Scan for the cell matching the given text and deliver its (X, Y) coordinate at center. 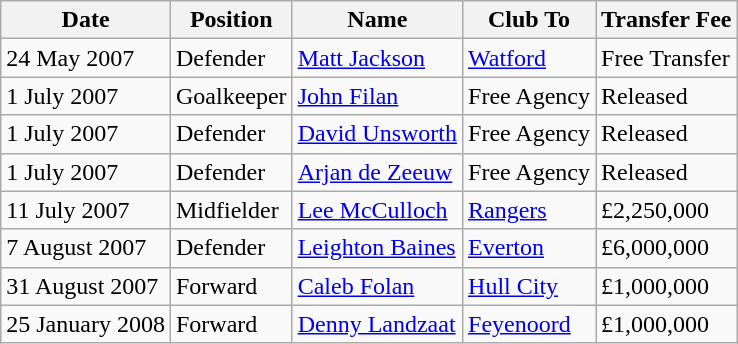
Free Transfer (666, 58)
Name (377, 20)
Hull City (530, 286)
Watford (530, 58)
£2,250,000 (666, 210)
31 August 2007 (86, 286)
Everton (530, 248)
Position (231, 20)
Denny Landzaat (377, 324)
Feyenoord (530, 324)
Midfielder (231, 210)
Date (86, 20)
David Unsworth (377, 134)
Transfer Fee (666, 20)
Lee McCulloch (377, 210)
25 January 2008 (86, 324)
Club To (530, 20)
Rangers (530, 210)
Goalkeeper (231, 96)
Matt Jackson (377, 58)
Leighton Baines (377, 248)
24 May 2007 (86, 58)
Caleb Folan (377, 286)
£6,000,000 (666, 248)
7 August 2007 (86, 248)
Arjan de Zeeuw (377, 172)
John Filan (377, 96)
11 July 2007 (86, 210)
